Provide the [X, Y] coordinate of the cell's center where the given text is located.  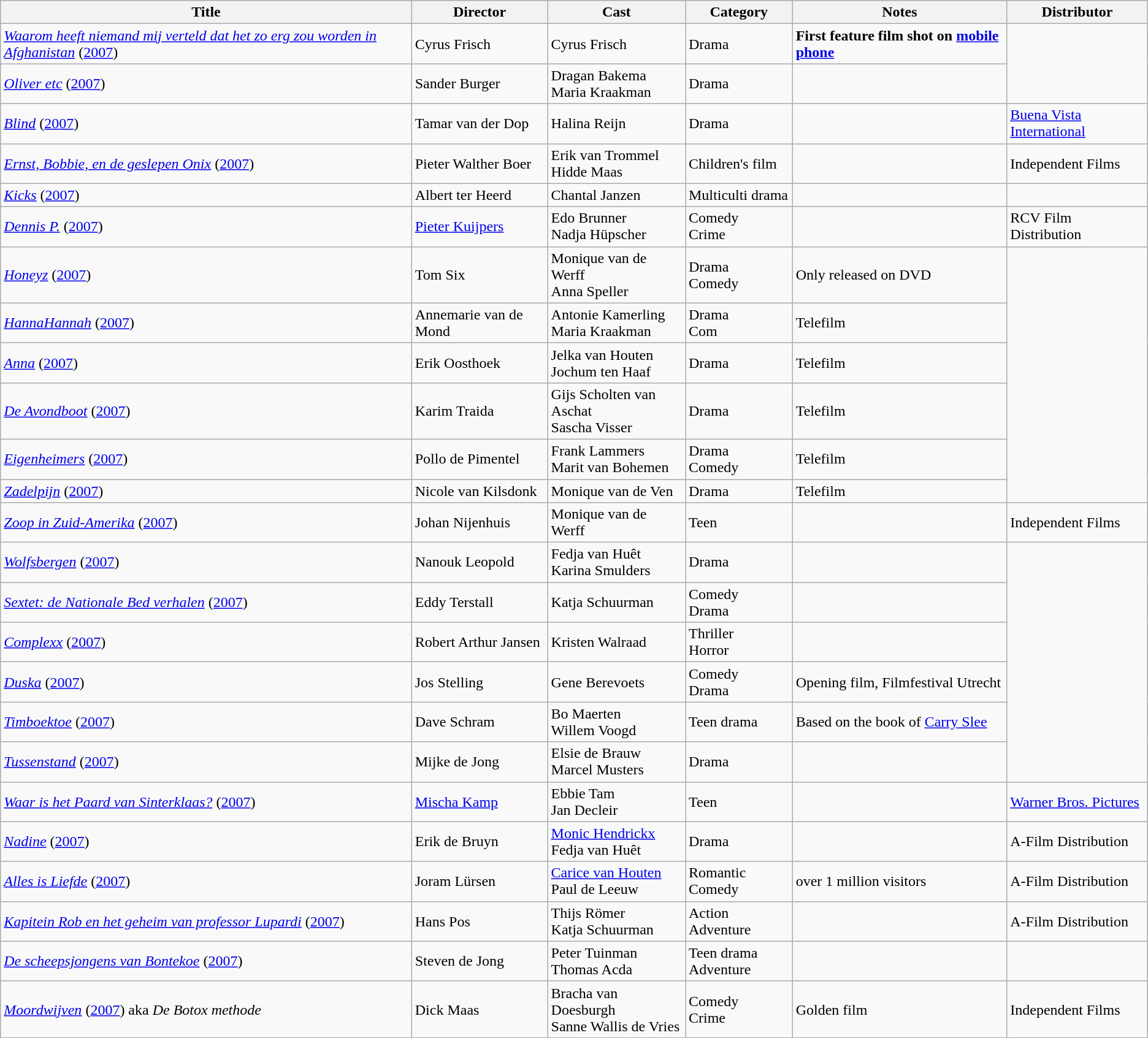
Albert ter Heerd [480, 195]
Ernst, Bobbie, en de geslepen Onix (2007) [206, 163]
Nanouk Leopold [480, 563]
Zadelpijn (2007) [206, 491]
Erik de Bruyn [480, 841]
Pieter Kuijpers [480, 227]
Anna (2007) [206, 363]
Notes [900, 12]
Alles is Liefde (2007) [206, 882]
Romantic Comedy [740, 882]
Bracha van DoesburghSanne Wallis de Vries [616, 1009]
Frank LammersMarit van Bohemen [616, 459]
Pieter Walther Boer [480, 163]
Nadine (2007) [206, 841]
Teen drama [740, 722]
Complexx (2007) [206, 643]
Buena Vista International [1077, 124]
Dennis P. (2007) [206, 227]
Joram Lürsen [480, 882]
Jos Stelling [480, 682]
Tussenstand (2007) [206, 761]
Zoop in Zuid-Amerika (2007) [206, 522]
RCV Film Distribution [1077, 227]
Katja Schuurman [616, 602]
Antonie KamerlingMaria Kraakman [616, 322]
Sextet: de Nationale Bed verhalen (2007) [206, 602]
Blind (2007) [206, 124]
Dave Schram [480, 722]
Bo MaertenWillem Voogd [616, 722]
Honeyz (2007) [206, 275]
Erik van TrommelHidde Maas [616, 163]
Sander Burger [480, 83]
Timboektoe (2007) [206, 722]
Gene Berevoets [616, 682]
Waar is het Paard van Sinterklaas? (2007) [206, 802]
ThrillerHorror [740, 643]
Dragan BakemaMaria Kraakman [616, 83]
Eddy Terstall [480, 602]
Annemarie van de Mond [480, 322]
Warner Bros. Pictures [1077, 802]
Tom Six [480, 275]
Waarom heeft niemand mij verteld dat het zo erg zou worden in Afghanistan (2007) [206, 44]
Jelka van HoutenJochum ten Haaf [616, 363]
Golden film [900, 1009]
Peter TuinmanThomas Acda [616, 961]
Oliver etc (2007) [206, 83]
HannaHannah (2007) [206, 322]
Cast [616, 12]
Kicks (2007) [206, 195]
ActionAdventure [740, 921]
Fedja van HuêtKarina Smulders [616, 563]
Title [206, 12]
Distributor [1077, 12]
Eigenheimers (2007) [206, 459]
Carice van HoutenPaul de Leeuw [616, 882]
Kapitein Rob en het geheim van professor Lupardi (2007) [206, 921]
Children's film [740, 163]
Chantal Janzen [616, 195]
Opening film, Filmfestival Utrecht [900, 682]
Pollo de Pimentel [480, 459]
Monique van de Werff [616, 522]
De scheepsjongens van Bontekoe (2007) [206, 961]
DramaCom [740, 322]
Monique van de WerffAnna Speller [616, 275]
Monique van de Ven [616, 491]
First feature film shot on mobile phone [900, 44]
Moordwijven (2007) aka De Botox methode [206, 1009]
Halina Reijn [616, 124]
Johan Nijenhuis [480, 522]
Director [480, 12]
De Avondboot (2007) [206, 411]
over 1 million visitors [900, 882]
Elsie de BrauwMarcel Musters [616, 761]
Dick Maas [480, 1009]
Kristen Walraad [616, 643]
Erik Oosthoek [480, 363]
Nicole van Kilsdonk [480, 491]
Mijke de Jong [480, 761]
Gijs Scholten van AschatSascha Visser [616, 411]
Only released on DVD [900, 275]
Wolfsbergen (2007) [206, 563]
Ebbie TamJan Decleir [616, 802]
Duska (2007) [206, 682]
Karim Traida [480, 411]
Category [740, 12]
Multiculti drama [740, 195]
Robert Arthur Jansen [480, 643]
Teen dramaAdventure [740, 961]
Monic HendrickxFedja van Huêt [616, 841]
Hans Pos [480, 921]
Tamar van der Dop [480, 124]
Edo BrunnerNadja Hüpscher [616, 227]
Mischa Kamp [480, 802]
Steven de Jong [480, 961]
Based on the book of Carry Slee [900, 722]
Thijs RömerKatja Schuurman [616, 921]
